Detect which cell encompasses the target text, then output its [X, Y] center coordinate. 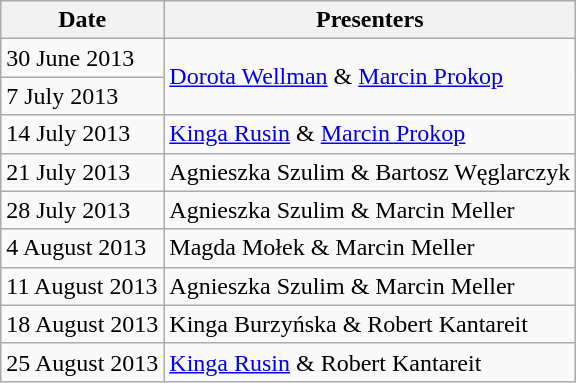
30 June 2013 [82, 58]
Date [82, 20]
Magda Mołek & Marcin Meller [370, 248]
11 August 2013 [82, 286]
Kinga Burzyńska & Robert Kantareit [370, 324]
28 July 2013 [82, 210]
4 August 2013 [82, 248]
Kinga Rusin & Marcin Prokop [370, 134]
25 August 2013 [82, 362]
7 July 2013 [82, 96]
21 July 2013 [82, 172]
14 July 2013 [82, 134]
Presenters [370, 20]
18 August 2013 [82, 324]
Kinga Rusin & Robert Kantareit [370, 362]
Agnieszka Szulim & Bartosz Węglarczyk [370, 172]
Dorota Wellman & Marcin Prokop [370, 77]
